Identify which cell holds the provided text, then report its (x, y) central coordinate. 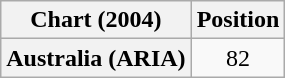
Chart (2004) (96, 20)
82 (238, 58)
Australia (ARIA) (96, 58)
Position (238, 20)
